Scan for the cell matching the given text and deliver its (X, Y) coordinate at center. 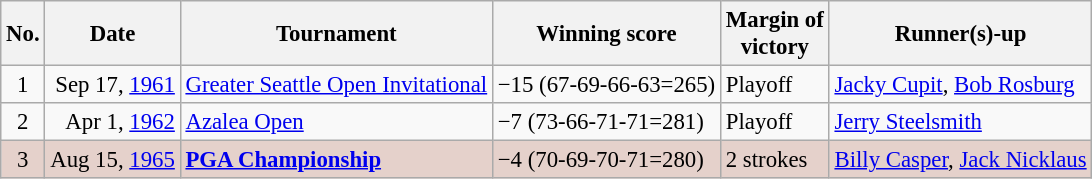
Tournament (336, 34)
Billy Casper, Jack Nicklaus (960, 160)
Runner(s)-up (960, 34)
Jacky Cupit, Bob Rosburg (960, 85)
2 strokes (774, 160)
Aug 15, 1965 (112, 160)
2 (23, 122)
Date (112, 34)
Greater Seattle Open Invitational (336, 85)
No. (23, 34)
1 (23, 85)
−4 (70-69-70-71=280) (606, 160)
Azalea Open (336, 122)
Jerry Steelsmith (960, 122)
PGA Championship (336, 160)
3 (23, 160)
Margin ofvictory (774, 34)
Winning score (606, 34)
−15 (67-69-66-63=265) (606, 85)
Sep 17, 1961 (112, 85)
Apr 1, 1962 (112, 122)
−7 (73-66-71-71=281) (606, 122)
